For the text-containing cell, return its midpoint in (x, y) coordinate format. 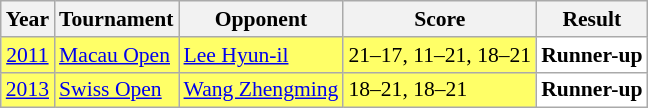
Macau Open (116, 55)
Wang Zhengming (262, 90)
Opponent (262, 19)
Year (28, 19)
Result (592, 19)
Tournament (116, 19)
2011 (28, 55)
Score (440, 19)
Lee Hyun-il (262, 55)
Swiss Open (116, 90)
21–17, 11–21, 18–21 (440, 55)
2013 (28, 90)
18–21, 18–21 (440, 90)
